Scan for the cell matching the given text and deliver its [x, y] coordinate at center. 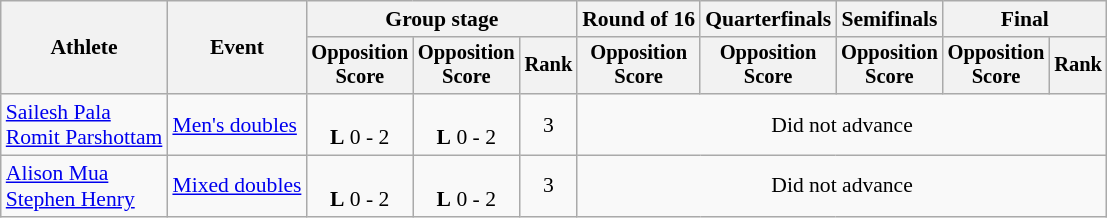
Round of 16 [638, 19]
Athlete [84, 48]
Quarterfinals [768, 19]
Group stage [442, 19]
Event [236, 48]
Mixed doubles [236, 186]
Men's doubles [236, 124]
Sailesh PalaRomit Parshottam [84, 124]
Semifinals [890, 19]
Alison MuaStephen Henry [84, 186]
Final [1025, 19]
